Find where the given text appears and provide that cell's center as (X, Y) coordinate. 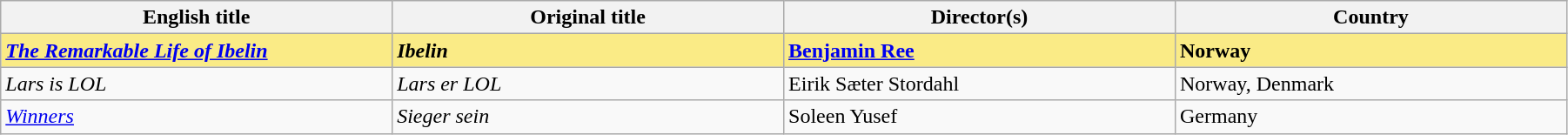
Germany (1370, 117)
Norway, Denmark (1370, 84)
Norway (1370, 51)
Lars is LOL (197, 84)
Director(s) (980, 17)
Winners (197, 117)
Eirik Sæter Stordahl (980, 84)
Benjamin Ree (980, 51)
Sieger sein (588, 117)
English title (197, 17)
Ibelin (588, 51)
The Remarkable Life of Ibelin (197, 51)
Original title (588, 17)
Country (1370, 17)
Soleen Yusef (980, 117)
Lars er LOL (588, 84)
